Provide the [x, y] coordinate of the cell's center where the given text is located.  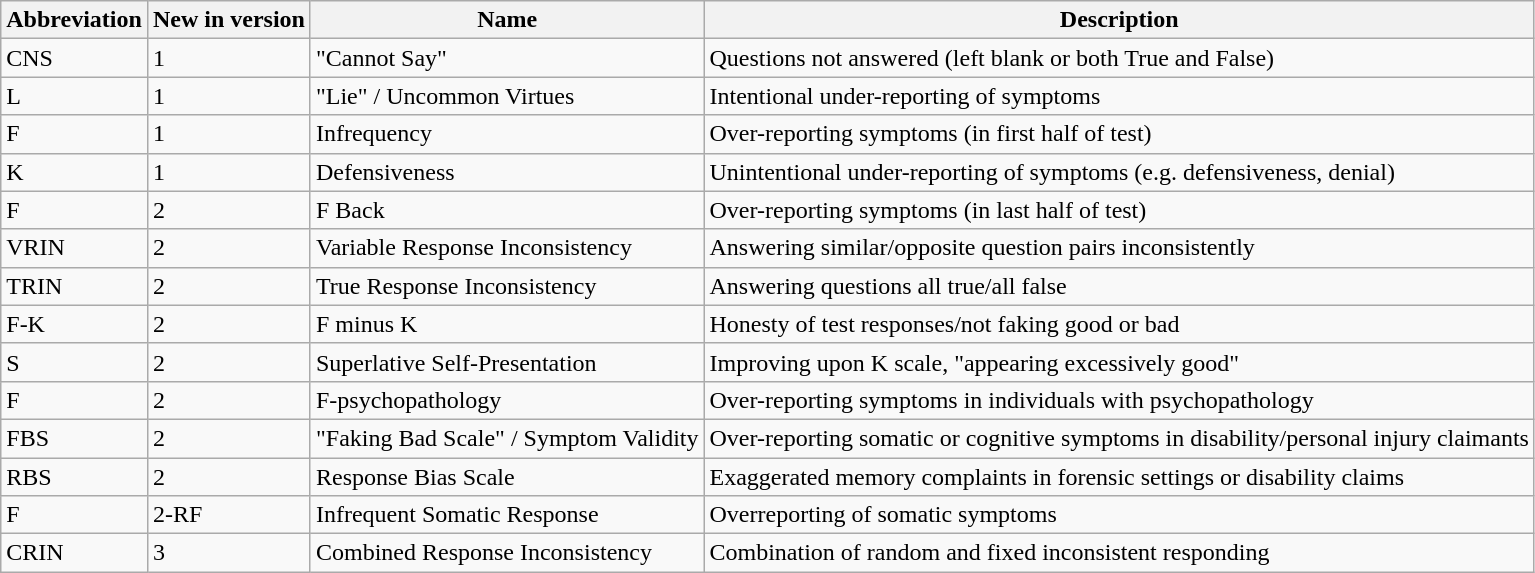
Over-reporting somatic or cognitive symptoms in disability/personal injury claimants [1119, 438]
Exaggerated memory complaints in forensic settings or disability claims [1119, 477]
RBS [74, 477]
Superlative Self-Presentation [507, 362]
L [74, 96]
Intentional under-reporting of symptoms [1119, 96]
"Cannot Say" [507, 58]
Overreporting of somatic symptoms [1119, 515]
New in version [228, 20]
Over-reporting symptoms (in last half of test) [1119, 210]
Name [507, 20]
Description [1119, 20]
S [74, 362]
Over-reporting symptoms in individuals with psychopathology [1119, 400]
Response Bias Scale [507, 477]
3 [228, 553]
Defensiveness [507, 172]
Over-reporting symptoms (in first half of test) [1119, 134]
Unintentional under-reporting of symptoms (e.g. defensiveness, denial) [1119, 172]
CNS [74, 58]
CRIN [74, 553]
FBS [74, 438]
2-RF [228, 515]
Combination of random and fixed inconsistent responding [1119, 553]
F minus K [507, 324]
Combined Response Inconsistency [507, 553]
TRIN [74, 286]
Improving upon K scale, "appearing excessively good" [1119, 362]
Abbreviation [74, 20]
Infrequent Somatic Response [507, 515]
True Response Inconsistency [507, 286]
F Back [507, 210]
Honesty of test responses/not faking good or bad [1119, 324]
"Faking Bad Scale" / Symptom Validity [507, 438]
F-psychopathology [507, 400]
Answering similar/opposite question pairs inconsistently [1119, 248]
Variable Response Inconsistency [507, 248]
F-K [74, 324]
Infrequency [507, 134]
Answering questions all true/all false [1119, 286]
K [74, 172]
VRIN [74, 248]
Questions not answered (left blank or both True and False) [1119, 58]
"Lie" / Uncommon Virtues [507, 96]
